Return [X, Y] of the center of cell containing provided text 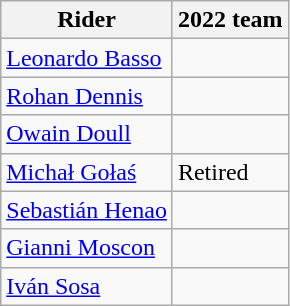
Michał Gołaś [87, 172]
Owain Doull [87, 134]
Gianni Moscon [87, 248]
Rider [87, 20]
Retired [230, 172]
Iván Sosa [87, 286]
Sebastián Henao [87, 210]
Rohan Dennis [87, 96]
2022 team [230, 20]
Leonardo Basso [87, 58]
